Find where the given text appears and provide that cell's center as (x, y) coordinate. 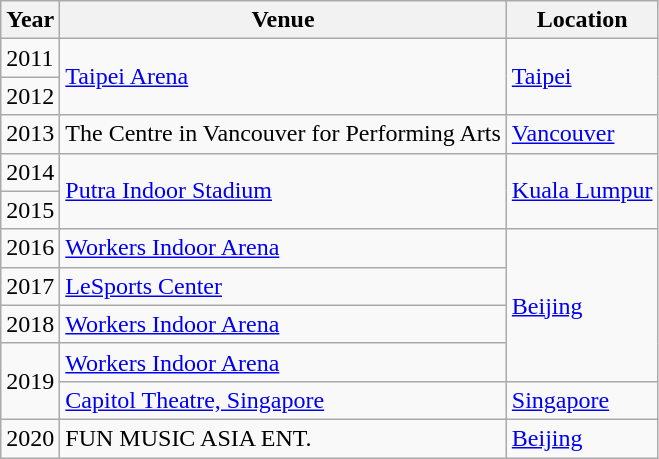
2012 (30, 96)
Kuala Lumpur (582, 191)
Taipei (582, 77)
2016 (30, 248)
Vancouver (582, 134)
The Centre in Vancouver for Performing Arts (284, 134)
2019 (30, 381)
Year (30, 20)
FUN MUSIC ASIA ENT. (284, 438)
Venue (284, 20)
Singapore (582, 400)
2011 (30, 58)
2020 (30, 438)
2014 (30, 172)
Location (582, 20)
2018 (30, 324)
Putra Indoor Stadium (284, 191)
2013 (30, 134)
LeSports Center (284, 286)
2015 (30, 210)
Capitol Theatre, Singapore (284, 400)
Taipei Arena (284, 77)
2017 (30, 286)
